Locate the cell with the specified text and output its (x, y) center coordinate. 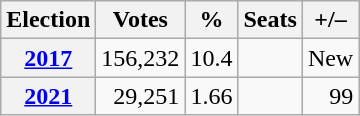
156,232 (140, 58)
Votes (140, 20)
2021 (48, 96)
1.66 (212, 96)
New (330, 58)
Seats (270, 20)
99 (330, 96)
2017 (48, 58)
Election (48, 20)
29,251 (140, 96)
% (212, 20)
10.4 (212, 58)
+/– (330, 20)
